Output the (X, Y) coordinate of the center of the cell containing the given text.  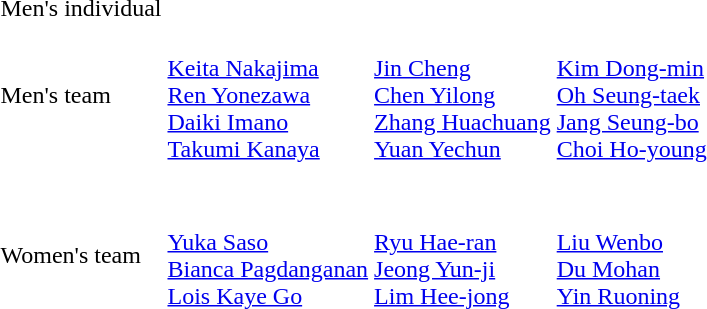
Jin ChengChen YilongZhang HuachuangYuan Yechun (463, 95)
Keita NakajimaRen YonezawaDaiki ImanoTakumi Kanaya (268, 95)
